Find where the given text appears and provide that cell's center as (x, y) coordinate. 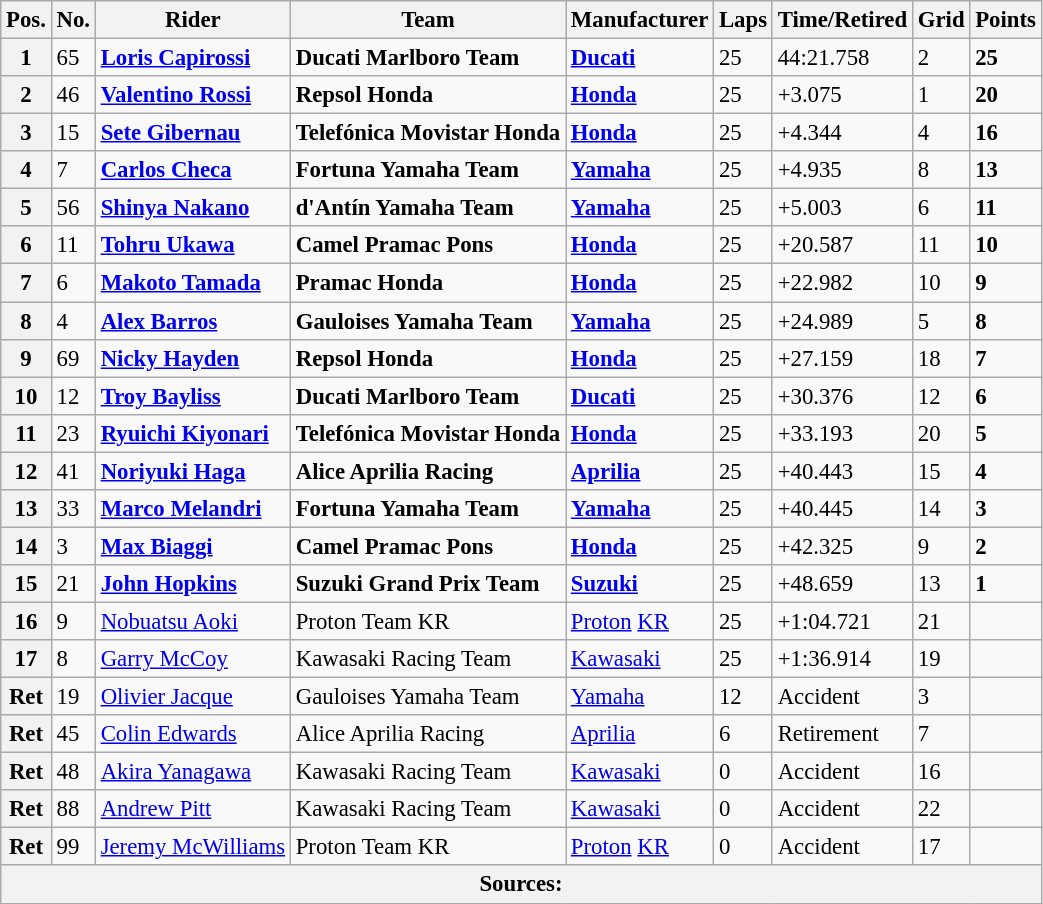
Sources: (522, 885)
22 (940, 809)
Grid (940, 20)
+20.587 (842, 245)
+30.376 (842, 396)
No. (73, 20)
Andrew Pitt (192, 809)
Carlos Checa (192, 170)
Pos. (26, 20)
+4.935 (842, 170)
Alex Barros (192, 321)
45 (73, 734)
65 (73, 58)
John Hopkins (192, 584)
Akira Yanagawa (192, 772)
46 (73, 95)
Retirement (842, 734)
+33.193 (842, 433)
+1:04.721 (842, 621)
44:21.758 (842, 58)
Rider (192, 20)
+22.982 (842, 283)
+4.344 (842, 133)
33 (73, 509)
Colin Edwards (192, 734)
+24.989 (842, 321)
Valentino Rossi (192, 95)
Makoto Tamada (192, 283)
Loris Capirossi (192, 58)
Sete Gibernau (192, 133)
+42.325 (842, 546)
Jeremy McWilliams (192, 847)
+40.445 (842, 509)
Laps (744, 20)
56 (73, 208)
d'Antín Yamaha Team (428, 208)
69 (73, 358)
Nicky Hayden (192, 358)
23 (73, 433)
Garry McCoy (192, 659)
Suzuki Grand Prix Team (428, 584)
Shinya Nakano (192, 208)
Manufacturer (640, 20)
+1:36.914 (842, 659)
+48.659 (842, 584)
+27.159 (842, 358)
+3.075 (842, 95)
Ryuichi Kiyonari (192, 433)
48 (73, 772)
Suzuki (640, 584)
Points (1006, 20)
Max Biaggi (192, 546)
Time/Retired (842, 20)
Tohru Ukawa (192, 245)
99 (73, 847)
18 (940, 358)
41 (73, 471)
Marco Melandri (192, 509)
Noriyuki Haga (192, 471)
+5.003 (842, 208)
Team (428, 20)
Troy Bayliss (192, 396)
Pramac Honda (428, 283)
+40.443 (842, 471)
88 (73, 809)
Olivier Jacque (192, 697)
Nobuatsu Aoki (192, 621)
